Output the (X, Y) coordinate of the center of the cell containing the given text.  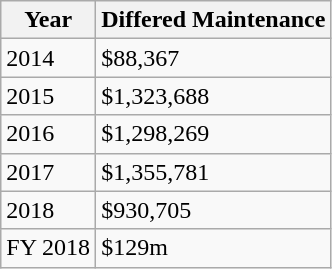
2015 (48, 96)
2014 (48, 58)
$1,355,781 (214, 172)
$1,298,269 (214, 134)
$129m (214, 248)
FY 2018 (48, 248)
$88,367 (214, 58)
Differed Maintenance (214, 20)
Year (48, 20)
$1,323,688 (214, 96)
$930,705 (214, 210)
2018 (48, 210)
2017 (48, 172)
2016 (48, 134)
